Search for the cell housing the specified text and yield its (X, Y) center coordinate. 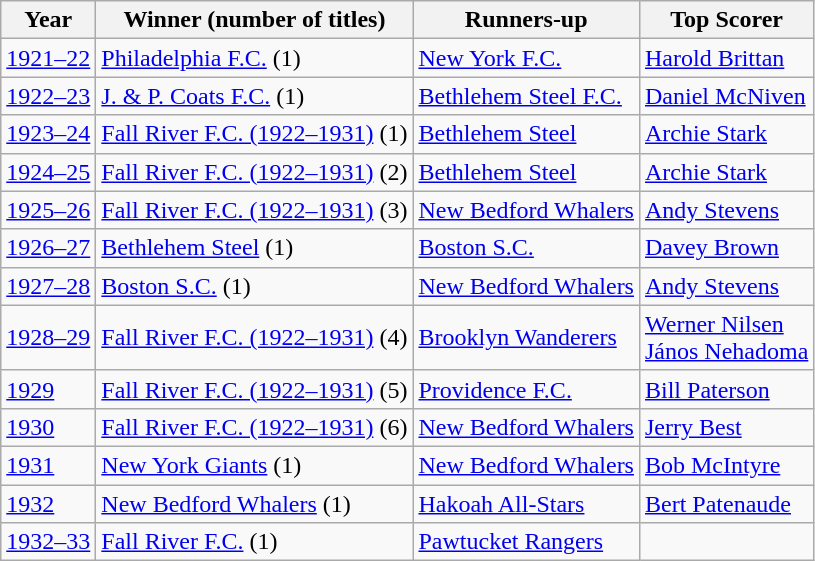
Fall River F.C. (1922–1931) (4) (254, 338)
New York Giants (1) (254, 465)
Year (48, 20)
1929 (48, 389)
Runners-up (526, 20)
Jerry Best (726, 427)
New York F.C. (526, 58)
Bob McIntyre (726, 465)
1925–26 (48, 210)
Fall River F.C. (1922–1931) (2) (254, 172)
Harold Brittan (726, 58)
Daniel McNiven (726, 96)
1924–25 (48, 172)
1932 (48, 503)
1932–33 (48, 542)
Fall River F.C. (1922–1931) (3) (254, 210)
1921–22 (48, 58)
Top Scorer (726, 20)
1922–23 (48, 96)
Pawtucket Rangers (526, 542)
Davey Brown (726, 248)
Winner (number of titles) (254, 20)
Werner NilsenJános Nehadoma (726, 338)
J. & P. Coats F.C. (1) (254, 96)
Providence F.C. (526, 389)
Fall River F.C. (1922–1931) (1) (254, 134)
Boston S.C. (1) (254, 286)
Bethlehem Steel (1) (254, 248)
Boston S.C. (526, 248)
Fall River F.C. (1922–1931) (5) (254, 389)
Hakoah All-Stars (526, 503)
Bill Paterson (726, 389)
Bethlehem Steel F.C. (526, 96)
1931 (48, 465)
1926–27 (48, 248)
Fall River F.C. (1922–1931) (6) (254, 427)
Fall River F.C. (1) (254, 542)
1927–28 (48, 286)
Brooklyn Wanderers (526, 338)
1928–29 (48, 338)
1923–24 (48, 134)
Philadelphia F.C. (1) (254, 58)
1930 (48, 427)
Bert Patenaude (726, 503)
New Bedford Whalers (1) (254, 503)
